Find where the given text appears and provide that cell's center as [X, Y] coordinate. 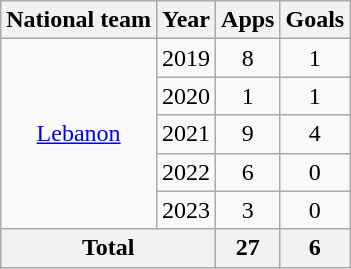
3 [248, 210]
National team [79, 20]
8 [248, 58]
Lebanon [79, 134]
Goals [315, 20]
2019 [186, 58]
9 [248, 134]
27 [248, 248]
Total [108, 248]
2023 [186, 210]
2020 [186, 96]
2021 [186, 134]
4 [315, 134]
Apps [248, 20]
2022 [186, 172]
Year [186, 20]
